For the text-containing cell, return its midpoint in (X, Y) coordinate format. 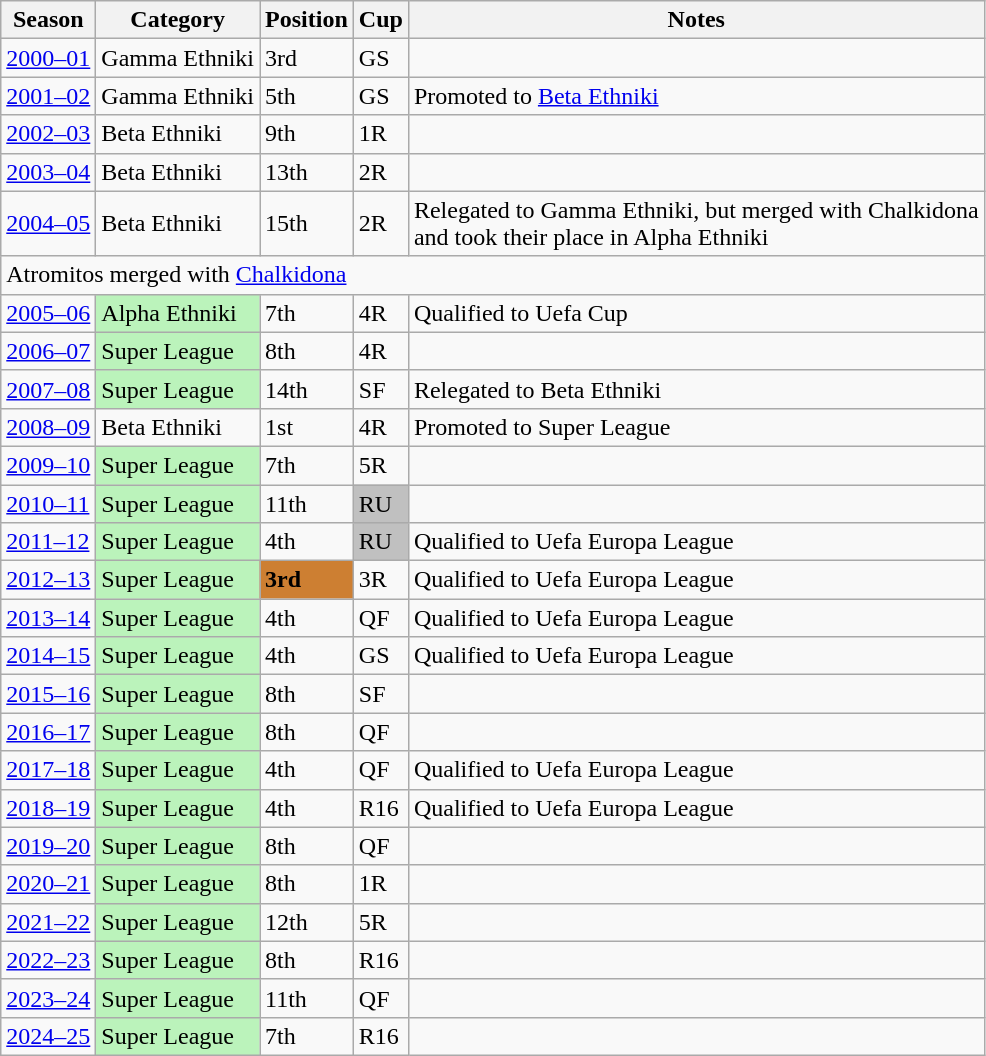
2003–04 (48, 172)
2016–17 (48, 732)
Position (307, 20)
2022–23 (48, 960)
2021–22 (48, 922)
2020–21 (48, 884)
2004–05 (48, 224)
2017–18 (48, 770)
2015–16 (48, 694)
2005–06 (48, 313)
Promoted to Beta Ethniki (696, 96)
13th (307, 172)
2007–08 (48, 389)
2013–14 (48, 618)
14th (307, 389)
12th (307, 922)
2019–20 (48, 846)
2001–02 (48, 96)
2018–19 (48, 808)
Season (48, 20)
Atromitos merged with Chalkidona (492, 275)
Notes (696, 20)
2010–11 (48, 503)
15th (307, 224)
1st (307, 427)
Alpha Ethniki (178, 313)
9th (307, 134)
2024–25 (48, 1036)
Promoted to Super League (696, 427)
2008–09 (48, 427)
2006–07 (48, 351)
2011–12 (48, 542)
2023–24 (48, 998)
2012–13 (48, 580)
Relegated to Beta Ethniki (696, 389)
Relegated to Gamma Ethniki, but merged with Chalkidonaand took their place in Alpha Ethniki (696, 224)
3R (380, 580)
Category (178, 20)
5th (307, 96)
2009–10 (48, 465)
Cup (380, 20)
2014–15 (48, 656)
Qualified to Uefa Cup (696, 313)
2002–03 (48, 134)
2000–01 (48, 58)
